Provide the [x, y] coordinate of the cell's center where the given text is located.  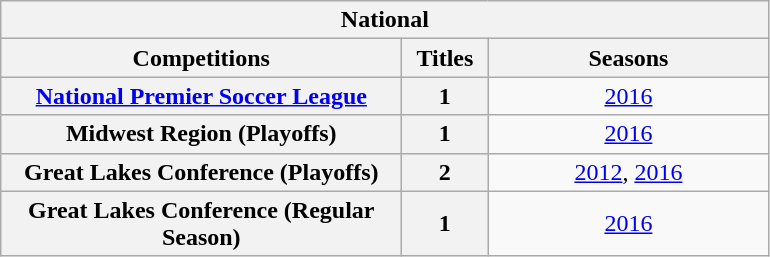
Seasons [628, 58]
National [385, 20]
National Premier Soccer League [202, 96]
Midwest Region (Playoffs) [202, 134]
Competitions [202, 58]
Great Lakes Conference (Playoffs) [202, 172]
Titles [445, 58]
2 [445, 172]
2012, 2016 [628, 172]
Great Lakes Conference (Regular Season) [202, 224]
